Search for the cell housing the specified text and yield its (X, Y) center coordinate. 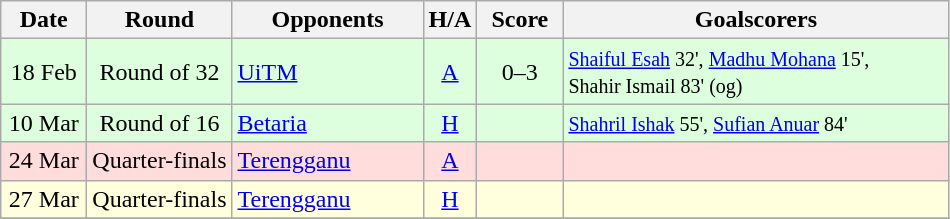
Betaria (328, 123)
H/A (450, 20)
24 Mar (44, 161)
Round of 32 (160, 72)
0–3 (520, 72)
Opponents (328, 20)
Date (44, 20)
Score (520, 20)
Round (160, 20)
Shahril Ishak 55', Sufian Anuar 84' (756, 123)
27 Mar (44, 199)
Goalscorers (756, 20)
10 Mar (44, 123)
Shaiful Esah 32', Madhu Mohana 15',Shahir Ismail 83' (og) (756, 72)
18 Feb (44, 72)
UiTM (328, 72)
Round of 16 (160, 123)
